Capture the cell that displays the provided text and extract its [X, Y] central coordinate. 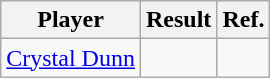
Result [178, 20]
Crystal Dunn [71, 58]
Player [71, 20]
Ref. [244, 20]
